Output the [x, y] coordinate of the center of the cell containing the given text.  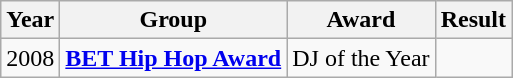
BET Hip Hop Award [174, 58]
Result [473, 20]
Award [361, 20]
DJ of the Year [361, 58]
Year [30, 20]
2008 [30, 58]
Group [174, 20]
